Return the (x, y) coordinate for the center point of the cell that contains the specified text.  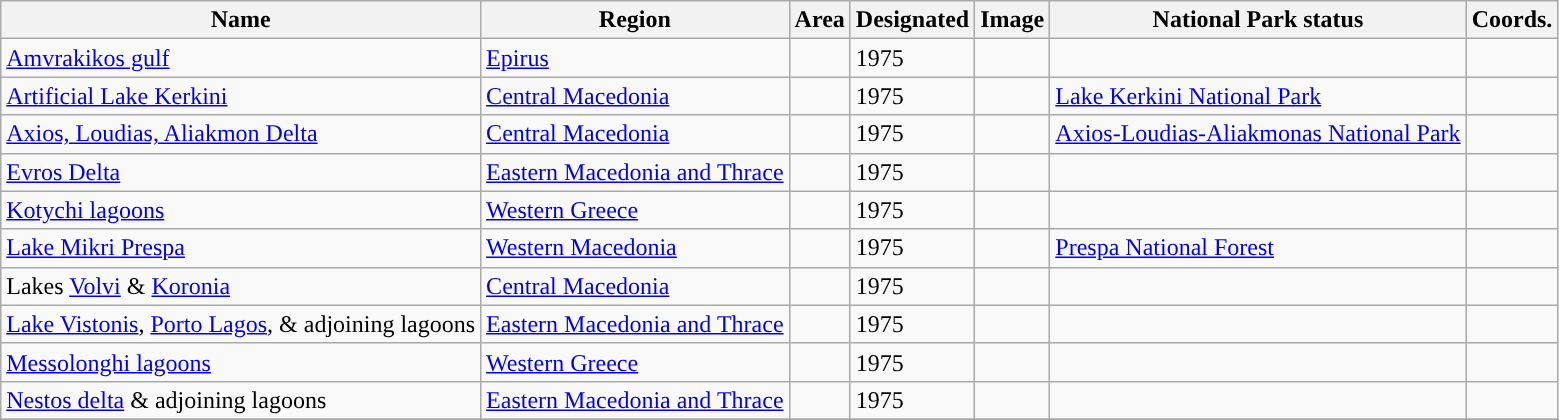
Prespa National Forest (1258, 248)
Nestos delta & adjoining lagoons (241, 400)
Artificial Lake Kerkini (241, 96)
Name (241, 20)
Region (635, 20)
Image (1012, 20)
Epirus (635, 58)
Lake Kerkini National Park (1258, 96)
Western Macedonia (635, 248)
Evros Delta (241, 172)
National Park status (1258, 20)
Lake Mikri Prespa (241, 248)
Kotychi lagoons (241, 210)
Lakes Volvi & Koronia (241, 286)
Designated (912, 20)
Coords. (1512, 20)
Area (820, 20)
Lake Vistonis, Porto Lagos, & adjoining lagoons (241, 324)
Messolonghi lagoons (241, 362)
Axios, Loudias, Aliakmon Delta (241, 134)
Amvrakikos gulf (241, 58)
Axios-Loudias-Aliakmonas National Park (1258, 134)
